Locate the cell with the specified text and output its (X, Y) center coordinate. 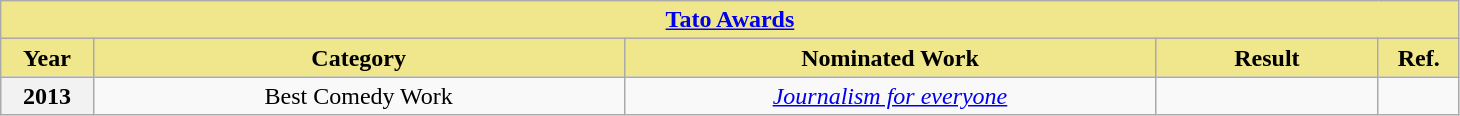
Year (47, 58)
Ref. (1418, 58)
Result (1268, 58)
Best Comedy Work (358, 96)
Nominated Work (890, 58)
Category (358, 58)
2013 (47, 96)
Journalism for everyone (890, 96)
Tato Awards (730, 20)
